For the text-containing cell, return its midpoint in [x, y] coordinate format. 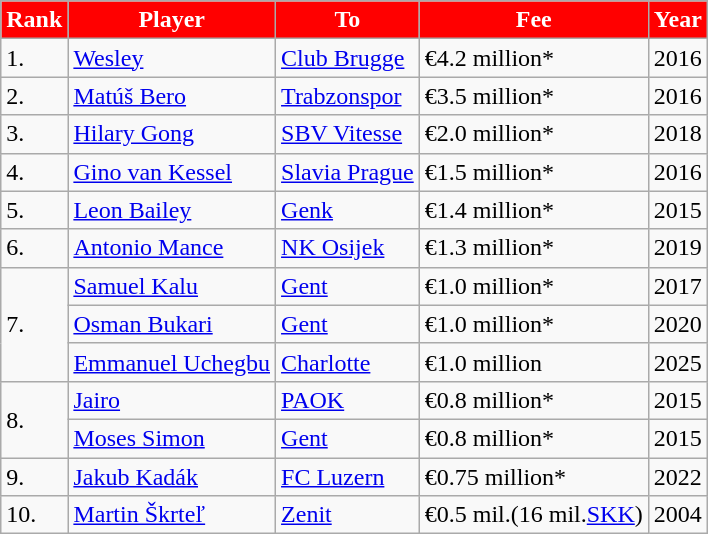
1. [34, 58]
Genk [348, 210]
€0.75 million* [534, 477]
Charlotte [348, 362]
3. [34, 134]
Antonio Mance [172, 248]
Jairo [172, 400]
Hilary Gong [172, 134]
Trabzonspor [348, 96]
5. [34, 210]
6. [34, 248]
Zenit [348, 515]
2025 [678, 362]
€1.3 million* [534, 248]
€3.5 million* [534, 96]
€2.0 million* [534, 134]
2019 [678, 248]
€0.5 mil.(16 mil.SKK) [534, 515]
Year [678, 20]
Club Brugge [348, 58]
€1.4 million* [534, 210]
FC Luzern [348, 477]
Jakub Kadák [172, 477]
Matúš Bero [172, 96]
Wesley [172, 58]
Gino van Kessel [172, 172]
2004 [678, 515]
2. [34, 96]
Emmanuel Uchegbu [172, 362]
€1.0 million [534, 362]
€1.5 million* [534, 172]
SBV Vitesse [348, 134]
NK Osijek [348, 248]
Slavia Prague [348, 172]
To [348, 20]
8. [34, 419]
Osman Bukari [172, 324]
2017 [678, 286]
Moses Simon [172, 438]
9. [34, 477]
7. [34, 324]
4. [34, 172]
Fee [534, 20]
Samuel Kalu [172, 286]
Rank [34, 20]
Martin Škrteľ [172, 515]
PAOK [348, 400]
2022 [678, 477]
2020 [678, 324]
2018 [678, 134]
Leon Bailey [172, 210]
Player [172, 20]
10. [34, 515]
€4.2 million* [534, 58]
